Search for the cell housing the specified text and yield its (X, Y) center coordinate. 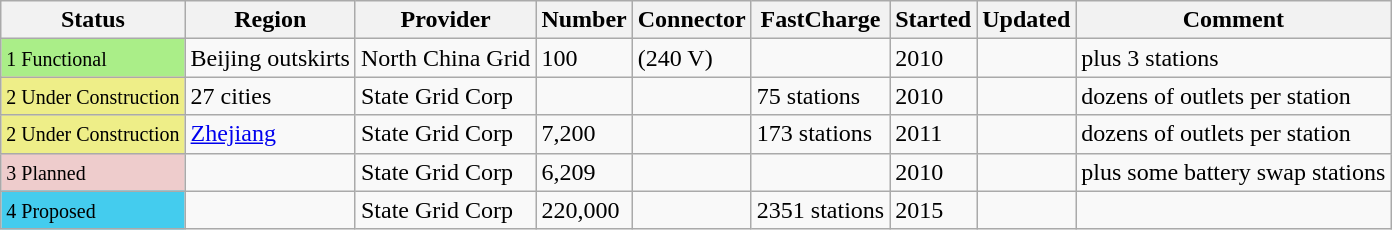
100 (584, 58)
Comment (1234, 20)
6,209 (584, 172)
plus 3 stations (1234, 58)
3 Planned (93, 172)
2351 stations (820, 210)
(240 V) (692, 58)
Provider (445, 20)
Connector (692, 20)
Beijing outskirts (270, 58)
7,200 (584, 134)
Number (584, 20)
75 stations (820, 96)
FastCharge (820, 20)
Status (93, 20)
Updated (1026, 20)
Started (934, 20)
1 Functional (93, 58)
220,000 (584, 210)
173 stations (820, 134)
plus some battery swap stations (1234, 172)
4 Proposed (93, 210)
27 cities (270, 96)
Region (270, 20)
2011 (934, 134)
Zhejiang (270, 134)
North China Grid (445, 58)
2015 (934, 210)
